Find where the given text appears and provide that cell's center as (x, y) coordinate. 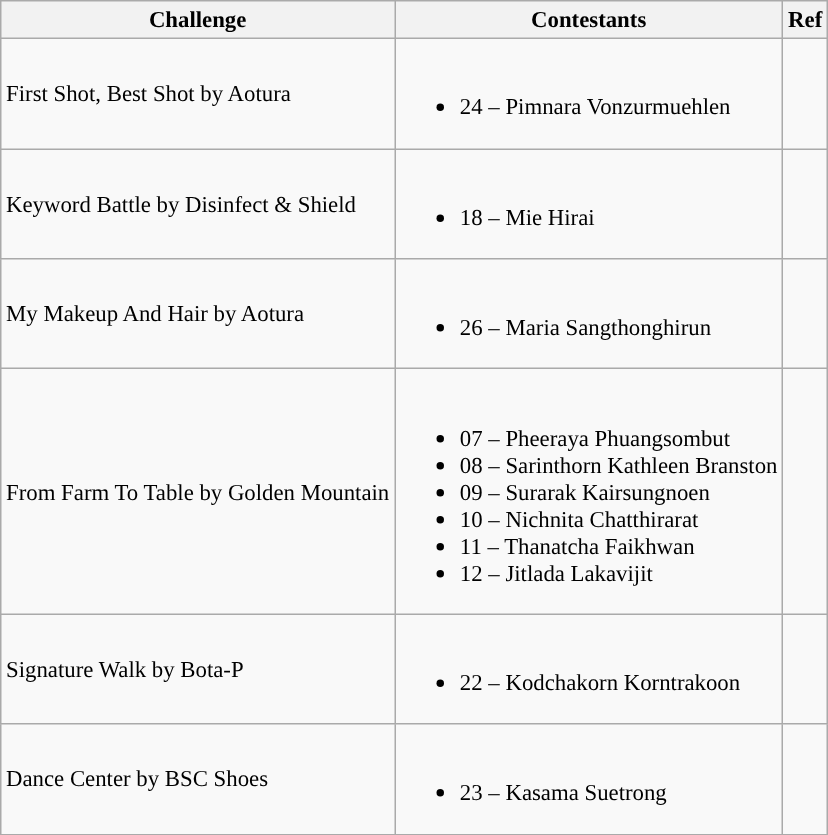
Contestants (589, 20)
26 – Maria Sangthonghirun (589, 314)
My Makeup And Hair by Aotura (198, 314)
First Shot, Best Shot by Aotura (198, 94)
18 – Mie Hirai (589, 204)
22 – Kodchakorn Korntrakoon (589, 669)
Keyword Battle by Disinfect & Shield (198, 204)
24 – Pimnara Vonzurmuehlen (589, 94)
Ref (806, 20)
23 – Kasama Suetrong (589, 779)
Signature Walk by Bota-P (198, 669)
From Farm To Table by Golden Mountain (198, 492)
Challenge (198, 20)
Dance Center by BSC Shoes (198, 779)
